From the cell containing the given text, extract its center point as (x, y) coordinate. 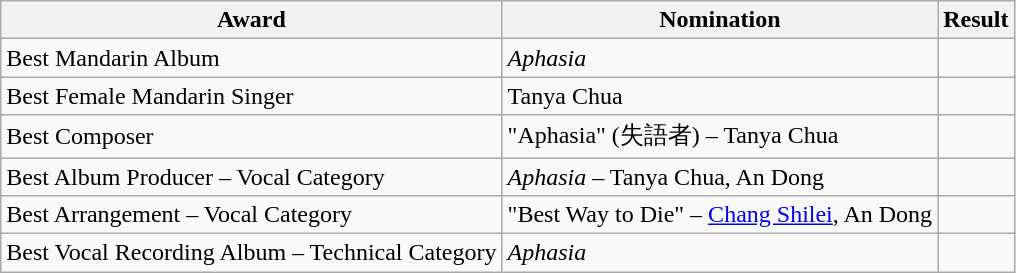
Best Vocal Recording Album – Technical Category (252, 253)
Aphasia – Tanya Chua, An Dong (720, 177)
Best Female Mandarin Singer (252, 96)
Nomination (720, 20)
Best Mandarin Album (252, 58)
Best Composer (252, 136)
Best Album Producer – Vocal Category (252, 177)
Best Arrangement – Vocal Category (252, 215)
Result (976, 20)
"Aphasia" (失語者) – Tanya Chua (720, 136)
Award (252, 20)
"Best Way to Die" – Chang Shilei, An Dong (720, 215)
Tanya Chua (720, 96)
